Return (x, y) of the center of cell containing provided text 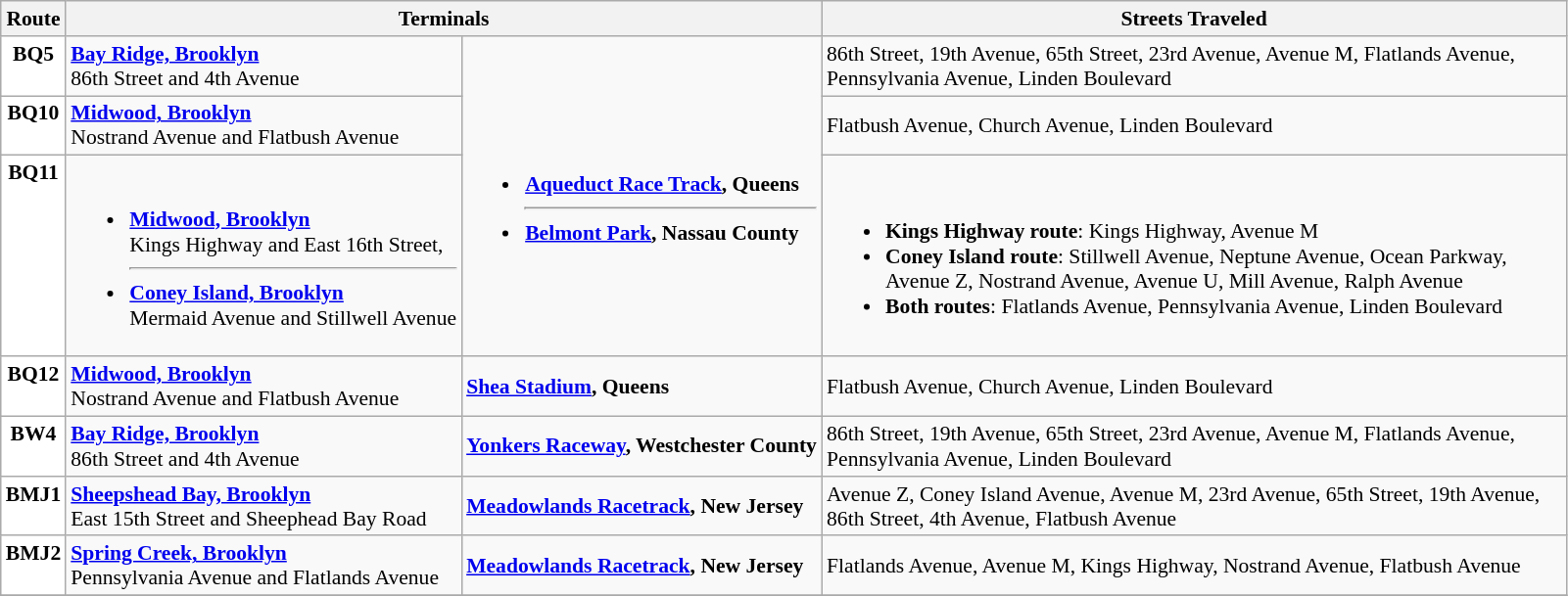
BMJ1 (33, 507)
Sheepshead Bay, BrooklynEast 15th Street and Sheephead Bay Road (263, 507)
Flatlands Avenue, Avenue M, Kings Highway, Nostrand Avenue, Flatbush Avenue (1194, 566)
BQ10 (33, 125)
Shea Stadium, Queens (641, 386)
Spring Creek, BrooklynPennsylvania Avenue and Flatlands Avenue (263, 566)
BMJ2 (33, 566)
Route (33, 19)
Yonkers Raceway, Westchester County (641, 446)
BW4 (33, 446)
BQ5 (33, 67)
Terminals (444, 19)
Streets Traveled (1194, 19)
Aqueduct Race Track, QueensBelmont Park, Nassau County (641, 197)
Midwood, BrooklynKings Highway and East 16th Street, Coney Island, BrooklynMermaid Avenue and Stillwell Avenue (263, 256)
BQ11 (33, 256)
BQ12 (33, 386)
Avenue Z, Coney Island Avenue, Avenue M, 23rd Avenue, 65th Street, 19th Avenue, 86th Street, 4th Avenue, Flatbush Avenue (1194, 507)
